Identify which cell holds the provided text, then report its [X, Y] central coordinate. 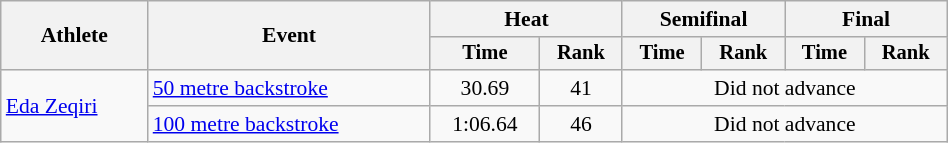
46 [580, 124]
Eda Zeqiri [74, 106]
Event [290, 36]
41 [580, 88]
Final [866, 19]
1:06.64 [484, 124]
Semifinal [703, 19]
Heat [526, 19]
50 metre backstroke [290, 88]
100 metre backstroke [290, 124]
30.69 [484, 88]
Athlete [74, 36]
